From the cell containing the given text, extract its center point as (x, y) coordinate. 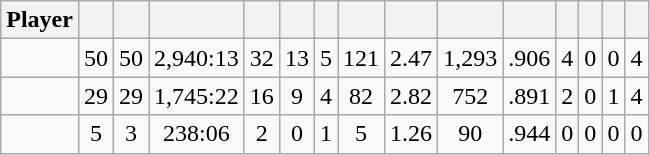
238:06 (197, 134)
9 (296, 96)
16 (262, 96)
3 (132, 134)
1.26 (412, 134)
32 (262, 58)
13 (296, 58)
Player (40, 20)
1,293 (470, 58)
82 (362, 96)
.906 (530, 58)
2.82 (412, 96)
2,940:13 (197, 58)
121 (362, 58)
2.47 (412, 58)
90 (470, 134)
752 (470, 96)
1,745:22 (197, 96)
.944 (530, 134)
.891 (530, 96)
